Extract the (X, Y) coordinate from the center of the cell holding the provided text.  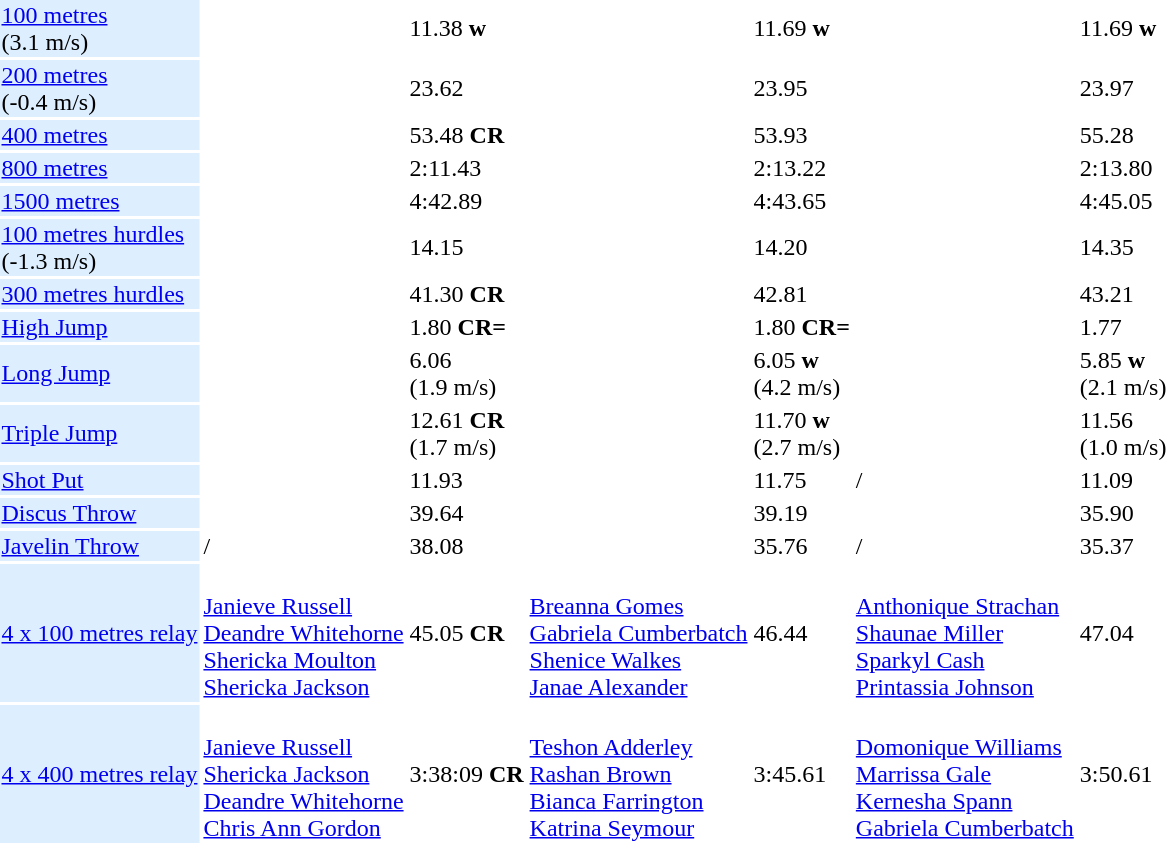
Shot Put (100, 480)
Breanna Gomes Gabriela Cumberbatch Shenice Walkes Janae Alexander (638, 633)
4:42.89 (466, 201)
400 metres (100, 135)
41.30 CR (466, 294)
1500 metres (100, 201)
12.61 CR (1.7 m/s) (466, 434)
Anthonique Strachan Shaunae Miller Sparkyl Cash Printassia Johnson (964, 633)
35.76 (802, 546)
3:45.61 (802, 774)
Triple Jump (100, 434)
800 metres (100, 168)
100 metres hurdles (-1.3 m/s) (100, 248)
4:43.65 (802, 201)
39.19 (802, 513)
53.48 CR (466, 135)
39.64 (466, 513)
6.06 (1.9 m/s) (466, 374)
53.93 (802, 135)
11.38 w (466, 28)
11.70 w (2.7 m/s) (802, 434)
Javelin Throw (100, 546)
14.15 (466, 248)
High Jump (100, 327)
4 x 400 metres relay (100, 774)
11.93 (466, 480)
Long Jump (100, 374)
100 metres (3.1 m/s) (100, 28)
6.05 w (4.2 m/s) (802, 374)
11.75 (802, 480)
2:13.22 (802, 168)
11.69 w (802, 28)
Discus Throw (100, 513)
2:11.43 (466, 168)
300 metres hurdles (100, 294)
Domonique Williams Marrissa Gale Kernesha Spann Gabriela Cumberbatch (964, 774)
Janieve Russell Shericka Jackson Deandre Whitehorne Chris Ann Gordon (304, 774)
46.44 (802, 633)
Teshon Adderley Rashan Brown Bianca Farrington Katrina Seymour (638, 774)
45.05 CR (466, 633)
23.95 (802, 88)
14.20 (802, 248)
42.81 (802, 294)
23.62 (466, 88)
3:38:09 CR (466, 774)
200 metres (-0.4 m/s) (100, 88)
38.08 (466, 546)
Janieve Russell Deandre Whitehorne Shericka Moulton Shericka Jackson (304, 633)
4 x 100 metres relay (100, 633)
